Search for the cell housing the specified text and yield its (x, y) center coordinate. 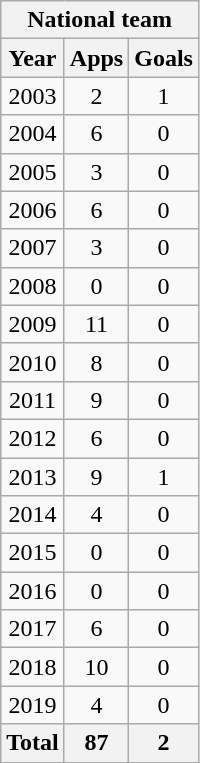
Total (33, 743)
2019 (33, 705)
2012 (33, 438)
2003 (33, 96)
2011 (33, 400)
2015 (33, 553)
2017 (33, 629)
11 (96, 324)
2007 (33, 248)
2006 (33, 210)
2010 (33, 362)
10 (96, 667)
2004 (33, 134)
2005 (33, 172)
National team (100, 20)
2018 (33, 667)
Year (33, 58)
2009 (33, 324)
Goals (164, 58)
2014 (33, 515)
87 (96, 743)
2008 (33, 286)
2013 (33, 477)
2016 (33, 591)
Apps (96, 58)
8 (96, 362)
